Return the [X, Y] coordinate for the center point of the cell that contains the specified text.  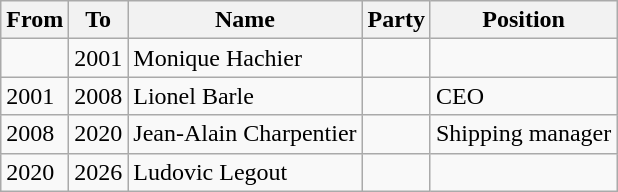
2026 [98, 172]
From [35, 20]
Ludovic Legout [245, 172]
Shipping manager [523, 134]
Lionel Barle [245, 96]
Monique Hachier [245, 58]
Party [396, 20]
CEO [523, 96]
Position [523, 20]
Jean-Alain Charpentier [245, 134]
To [98, 20]
Name [245, 20]
